For the text-containing cell, return its midpoint in (X, Y) coordinate format. 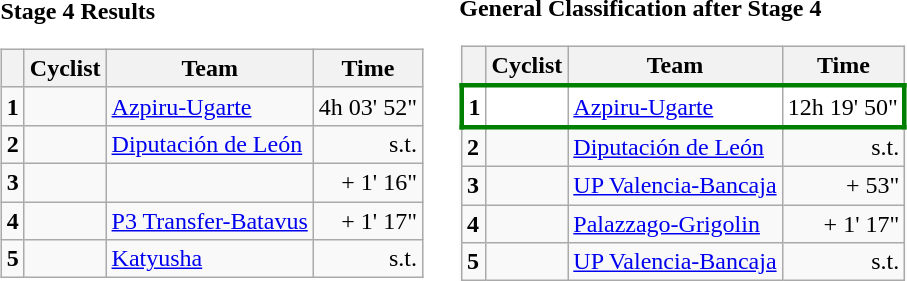
P3 Transfer-Batavus (210, 221)
+ 53" (844, 185)
Katyusha (210, 259)
Palazzago-Grigolin (675, 223)
4h 03' 52" (368, 106)
+ 1' 16" (368, 182)
12h 19' 50" (844, 106)
